Capture the cell that displays the provided text and extract its (x, y) central coordinate. 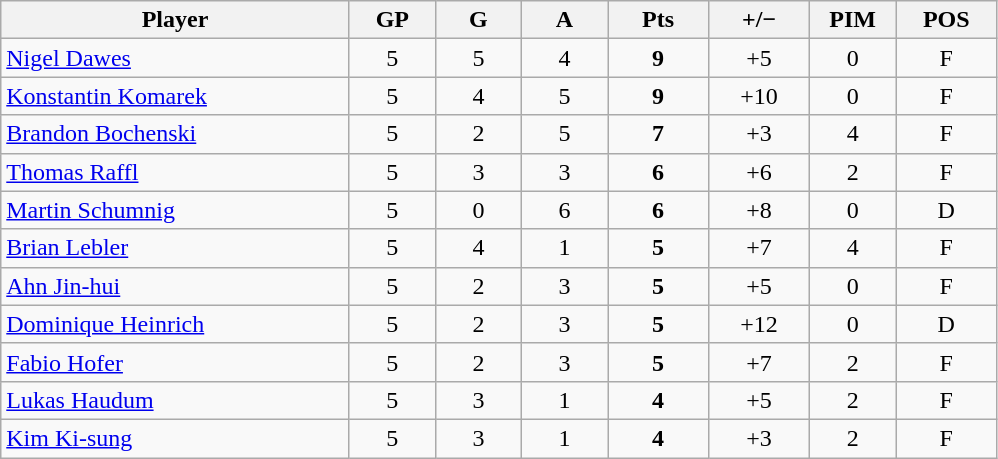
+10 (760, 96)
Pts (658, 20)
Nigel Dawes (176, 58)
Martin Schumnig (176, 210)
Brian Lebler (176, 248)
Thomas Raffl (176, 172)
Lukas Haudum (176, 400)
+6 (760, 172)
Dominique Heinrich (176, 324)
A (564, 20)
+12 (760, 324)
G (478, 20)
+/− (760, 20)
POS (946, 20)
PIM (853, 20)
Ahn Jin-hui (176, 286)
Brandon Bochenski (176, 134)
Fabio Hofer (176, 362)
GP (392, 20)
Player (176, 20)
Konstantin Komarek (176, 96)
Kim Ki-sung (176, 438)
+8 (760, 210)
7 (658, 134)
